From the cell containing the given text, extract its center point as [x, y] coordinate. 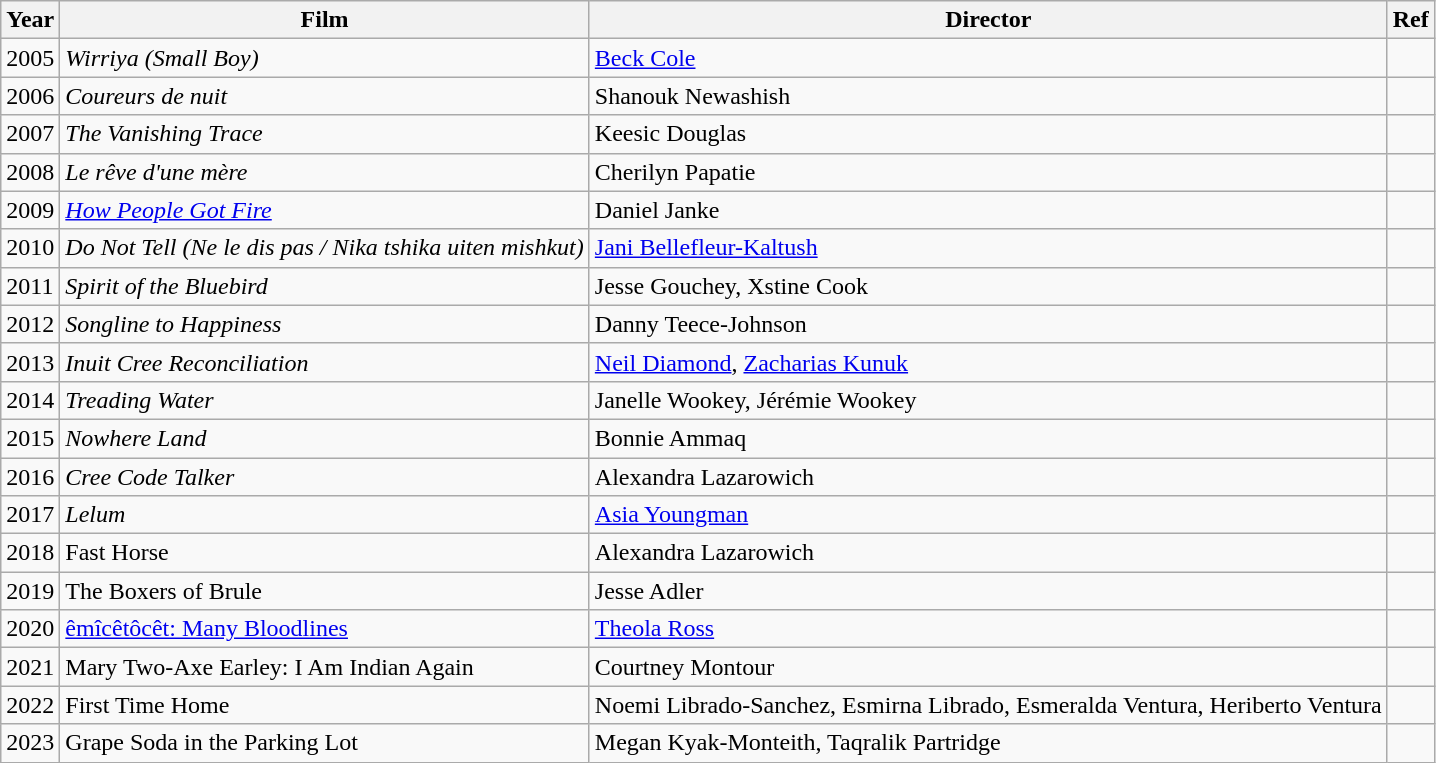
Treading Water [325, 400]
Janelle Wookey, Jérémie Wookey [988, 400]
Nowhere Land [325, 438]
2011 [30, 286]
Jesse Adler [988, 591]
2012 [30, 324]
Asia Youngman [988, 515]
The Vanishing Trace [325, 134]
Lelum [325, 515]
Megan Kyak-Monteith, Taqralik Partridge [988, 743]
Coureurs de nuit [325, 96]
Grape Soda in the Parking Lot [325, 743]
First Time Home [325, 705]
Cherilyn Papatie [988, 172]
How People Got Fire [325, 210]
Do Not Tell (Ne le dis pas / Nika tshika uiten mishkut) [325, 248]
2006 [30, 96]
2019 [30, 591]
Jani Bellefleur-Kaltush [988, 248]
2005 [30, 58]
Fast Horse [325, 553]
Inuit Cree Reconciliation [325, 362]
2015 [30, 438]
Bonnie Ammaq [988, 438]
Neil Diamond, Zacharias Kunuk [988, 362]
2007 [30, 134]
Shanouk Newashish [988, 96]
2018 [30, 553]
2023 [30, 743]
Director [988, 20]
Le rêve d'une mère [325, 172]
Daniel Janke [988, 210]
Jesse Gouchey, Xstine Cook [988, 286]
Ref [1410, 20]
Danny Teece-Johnson [988, 324]
Spirit of the Bluebird [325, 286]
Cree Code Talker [325, 477]
Beck Cole [988, 58]
Noemi Librado-Sanchez, Esmirna Librado, Esmeralda Ventura, Heriberto Ventura [988, 705]
2010 [30, 248]
2009 [30, 210]
2008 [30, 172]
êmîcêtôcêt: Many Bloodlines [325, 629]
Wirriya (Small Boy) [325, 58]
Theola Ross [988, 629]
Courtney Montour [988, 667]
2017 [30, 515]
Songline to Happiness [325, 324]
2021 [30, 667]
Mary Two-Axe Earley: I Am Indian Again [325, 667]
2020 [30, 629]
Keesic Douglas [988, 134]
2014 [30, 400]
2016 [30, 477]
2013 [30, 362]
The Boxers of Brule [325, 591]
2022 [30, 705]
Year [30, 20]
Film [325, 20]
